Search for the cell housing the specified text and yield its (X, Y) center coordinate. 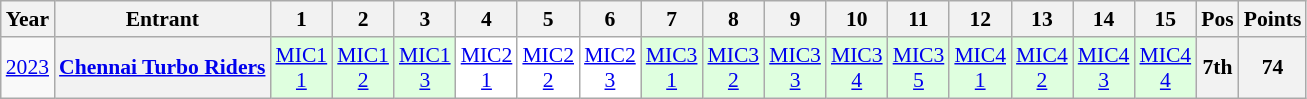
MIC42 (1042, 68)
12 (980, 19)
MIC41 (980, 68)
15 (1165, 19)
14 (1104, 19)
MIC23 (610, 68)
MIC34 (857, 68)
2 (363, 19)
13 (1042, 19)
Year (28, 19)
MIC11 (302, 68)
7th (1218, 68)
Chennai Turbo Riders (162, 68)
MIC12 (363, 68)
9 (795, 19)
MIC44 (1165, 68)
2023 (28, 68)
Entrant (162, 19)
4 (487, 19)
11 (919, 19)
Pos (1218, 19)
10 (857, 19)
MIC33 (795, 68)
Points (1273, 19)
MIC13 (425, 68)
3 (425, 19)
6 (610, 19)
MIC21 (487, 68)
MIC22 (548, 68)
74 (1273, 68)
MIC32 (733, 68)
MIC31 (672, 68)
MIC35 (919, 68)
7 (672, 19)
8 (733, 19)
1 (302, 19)
MIC43 (1104, 68)
5 (548, 19)
